From the cell containing the given text, extract its center point as [x, y] coordinate. 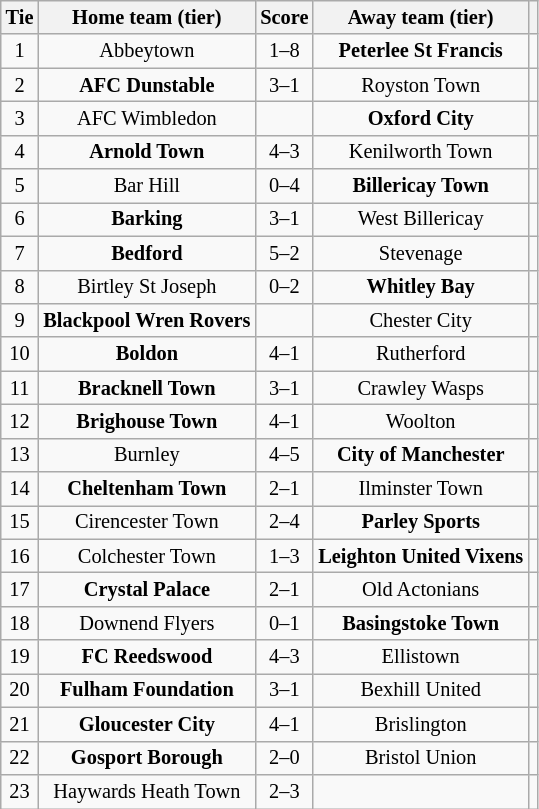
Ilminster Town [420, 489]
7 [20, 253]
City of Manchester [420, 455]
2 [20, 85]
17 [20, 589]
Cheltenham Town [146, 489]
FC Reedswood [146, 657]
Downend Flyers [146, 623]
Parley Sports [420, 522]
Tie [20, 17]
0–4 [284, 186]
2–0 [284, 758]
Bristol Union [420, 758]
Away team (tier) [420, 17]
Bedford [146, 253]
Leighton United Vixens [420, 556]
Whitley Bay [420, 287]
Rutherford [420, 354]
Haywards Heath Town [146, 791]
21 [20, 724]
Boldon [146, 354]
Bracknell Town [146, 388]
Crystal Palace [146, 589]
West Billericay [420, 219]
Brislington [420, 724]
Brighouse Town [146, 421]
AFC Wimbledon [146, 118]
19 [20, 657]
Old Actonians [420, 589]
Woolton [420, 421]
Score [284, 17]
2–3 [284, 791]
Burnley [146, 455]
6 [20, 219]
Basingstoke Town [420, 623]
3 [20, 118]
Kenilworth Town [420, 152]
8 [20, 287]
Fulham Foundation [146, 690]
Blackpool Wren Rovers [146, 320]
Home team (tier) [146, 17]
Birtley St Joseph [146, 287]
Bexhill United [420, 690]
Colchester Town [146, 556]
Peterlee St Francis [420, 51]
2–4 [284, 522]
Royston Town [420, 85]
AFC Dunstable [146, 85]
Gloucester City [146, 724]
4–5 [284, 455]
18 [20, 623]
0–1 [284, 623]
Ellistown [420, 657]
Arnold Town [146, 152]
14 [20, 489]
Barking [146, 219]
1–3 [284, 556]
Gosport Borough [146, 758]
12 [20, 421]
Stevenage [420, 253]
5–2 [284, 253]
Abbeytown [146, 51]
13 [20, 455]
9 [20, 320]
Bar Hill [146, 186]
1 [20, 51]
Billericay Town [420, 186]
10 [20, 354]
0–2 [284, 287]
Cirencester Town [146, 522]
11 [20, 388]
15 [20, 522]
Oxford City [420, 118]
4 [20, 152]
Chester City [420, 320]
16 [20, 556]
20 [20, 690]
23 [20, 791]
22 [20, 758]
1–8 [284, 51]
Crawley Wasps [420, 388]
5 [20, 186]
